Locate the cell with the specified text and output its (X, Y) center coordinate. 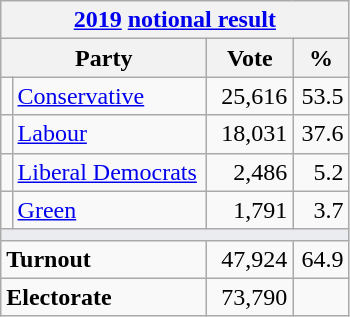
73,790 (250, 297)
Electorate (104, 297)
Vote (250, 58)
37.6 (321, 134)
1,791 (250, 210)
Turnout (104, 259)
Party (104, 58)
Green (110, 210)
Conservative (110, 96)
18,031 (250, 134)
% (321, 58)
25,616 (250, 96)
2,486 (250, 172)
64.9 (321, 259)
3.7 (321, 210)
Liberal Democrats (110, 172)
Labour (110, 134)
47,924 (250, 259)
2019 notional result (175, 20)
53.5 (321, 96)
5.2 (321, 172)
